Scan for the cell matching the given text and deliver its [x, y] coordinate at center. 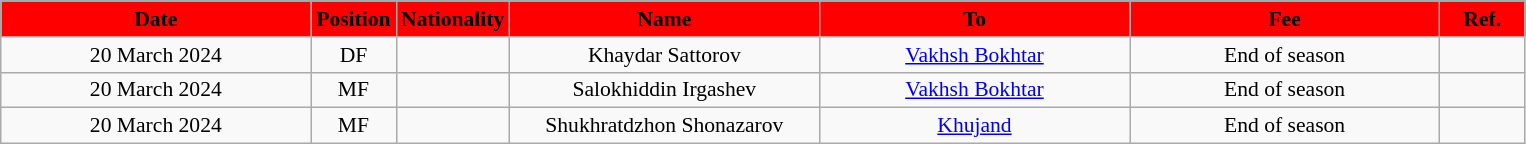
To [974, 19]
Khaydar Sattorov [664, 55]
Nationality [452, 19]
Ref. [1482, 19]
Shukhratdzhon Shonazarov [664, 126]
Name [664, 19]
Date [156, 19]
Position [354, 19]
DF [354, 55]
Fee [1285, 19]
Khujand [974, 126]
Salokhiddin Irgashev [664, 90]
